Pinpoint the cell where the given text exists, returning its (x, y) midpoint coordinate. 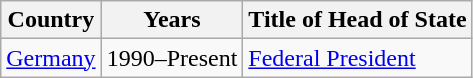
1990–Present (172, 58)
Federal President (358, 58)
Years (172, 20)
Germany (51, 58)
Country (51, 20)
Title of Head of State (358, 20)
